Identify which cell holds the provided text, then report its (x, y) central coordinate. 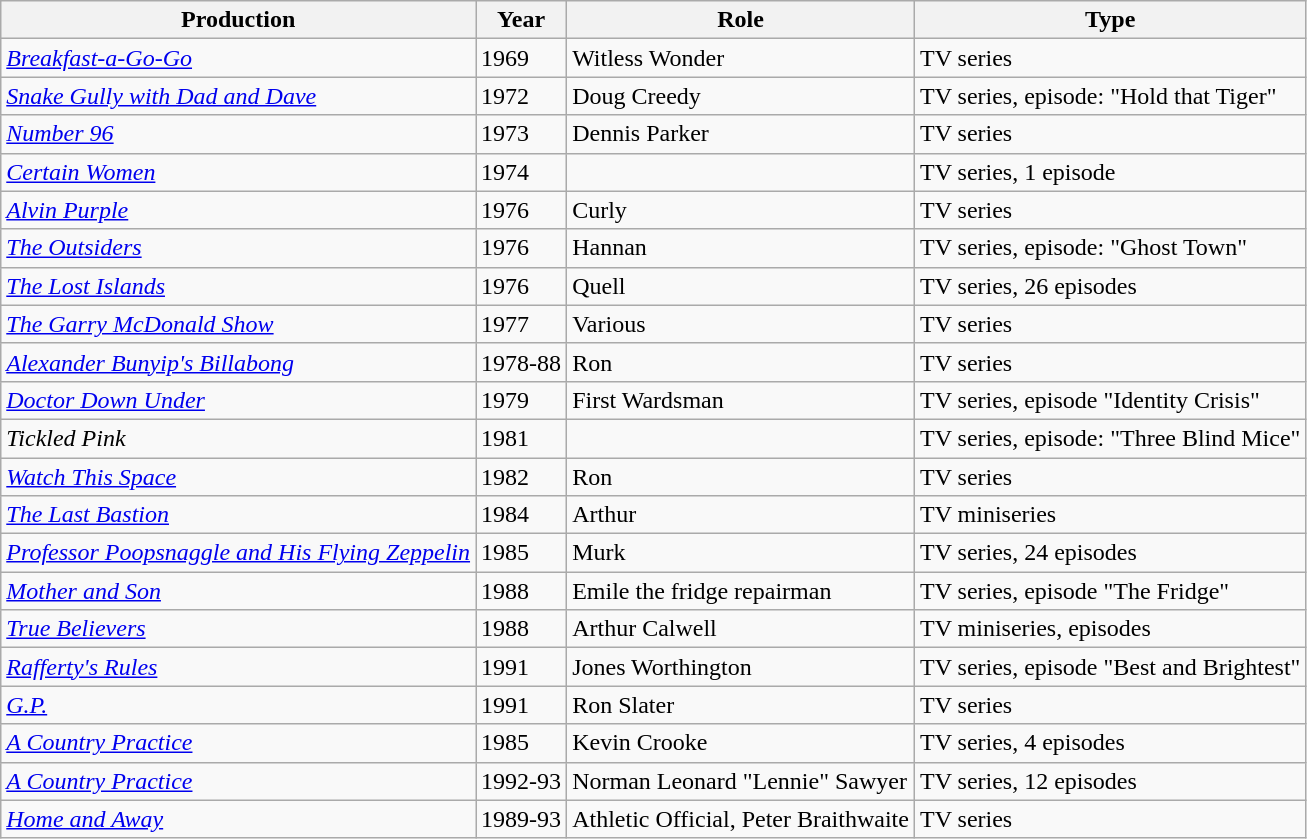
Type (1110, 20)
Arthur Calwell (741, 629)
Rafferty's Rules (238, 667)
Doug Creedy (741, 96)
Home and Away (238, 819)
1973 (522, 134)
1974 (522, 172)
Tickled Pink (238, 438)
Various (741, 324)
1989-93 (522, 819)
Emile the fridge repairman (741, 591)
Dennis Parker (741, 134)
Role (741, 20)
TV miniseries (1110, 515)
The Lost Islands (238, 286)
Kevin Crooke (741, 743)
Murk (741, 553)
Breakfast-a-Go-Go (238, 58)
1979 (522, 400)
Snake Gully with Dad and Dave (238, 96)
Curly (741, 210)
Professor Poopsnaggle and His Flying Zeppelin (238, 553)
1981 (522, 438)
The Garry McDonald Show (238, 324)
Doctor Down Under (238, 400)
Certain Women (238, 172)
TV series, episode: "Three Blind Mice" (1110, 438)
TV miniseries, episodes (1110, 629)
Arthur (741, 515)
Number 96 (238, 134)
Witless Wonder (741, 58)
1969 (522, 58)
Athletic Official, Peter Braithwaite (741, 819)
TV series, episode: "Ghost Town" (1110, 248)
TV series, 24 episodes (1110, 553)
TV series, 26 episodes (1110, 286)
G.P. (238, 705)
Jones Worthington (741, 667)
Quell (741, 286)
Production (238, 20)
First Wardsman (741, 400)
Alvin Purple (238, 210)
Hannan (741, 248)
Alexander Bunyip's Billabong (238, 362)
TV series, 4 episodes (1110, 743)
TV series, episode "The Fridge" (1110, 591)
TV series, episode "Identity Crisis" (1110, 400)
1972 (522, 96)
TV series, 1 episode (1110, 172)
TV series, episode: "Hold that Tiger" (1110, 96)
True Believers (238, 629)
1982 (522, 477)
Year (522, 20)
Watch This Space (238, 477)
The Last Bastion (238, 515)
Mother and Son (238, 591)
1978-88 (522, 362)
1992-93 (522, 781)
Ron Slater (741, 705)
Norman Leonard "Lennie" Sawyer (741, 781)
1984 (522, 515)
TV series, episode "Best and Brightest" (1110, 667)
TV series, 12 episodes (1110, 781)
1977 (522, 324)
The Outsiders (238, 248)
